Pinpoint the cell where the given text exists, returning its (X, Y) midpoint coordinate. 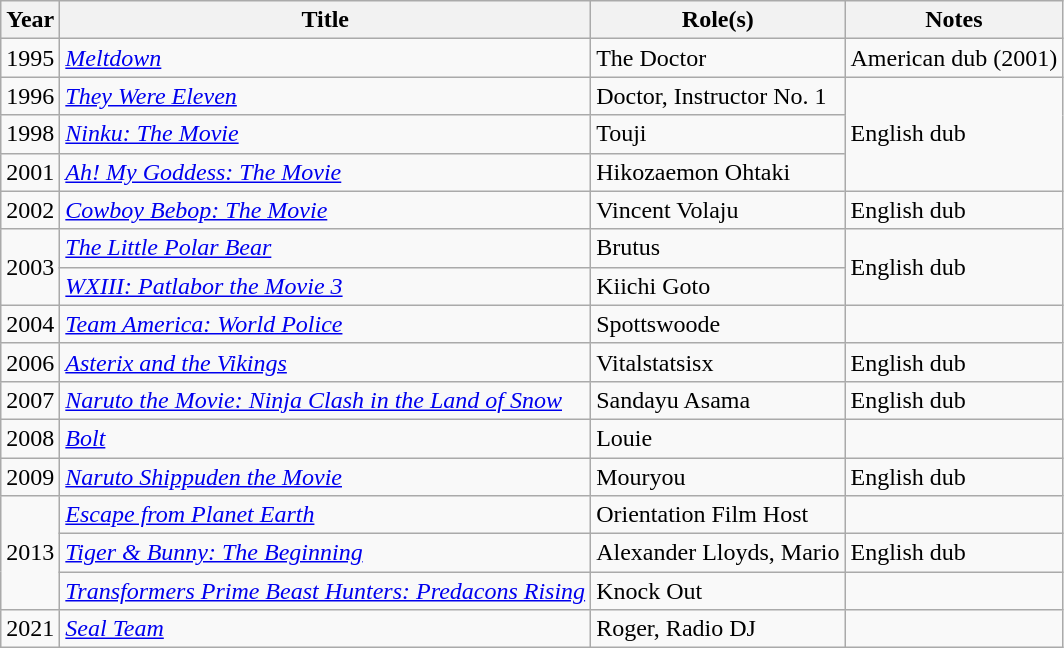
1996 (30, 96)
Naruto Shippuden the Movie (326, 477)
The Doctor (718, 58)
Sandayu Asama (718, 400)
Notes (954, 20)
2009 (30, 477)
The Little Polar Bear (326, 248)
Mouryou (718, 477)
Meltdown (326, 58)
2008 (30, 438)
Transformers Prime Beast Hunters: Predacons Rising (326, 591)
Doctor, Instructor No. 1 (718, 96)
Cowboy Bebop: The Movie (326, 210)
2003 (30, 267)
2007 (30, 400)
1995 (30, 58)
They Were Eleven (326, 96)
Vincent Volaju (718, 210)
Team America: World Police (326, 324)
Roger, Radio DJ (718, 629)
Vitalstatsisx (718, 362)
Ah! My Goddess: The Movie (326, 172)
Hikozaemon Ohtaki (718, 172)
American dub (2001) (954, 58)
Asterix and the Vikings (326, 362)
Touji (718, 134)
Title (326, 20)
2021 (30, 629)
Role(s) (718, 20)
Louie (718, 438)
1998 (30, 134)
2004 (30, 324)
Brutus (718, 248)
Bolt (326, 438)
Spottswoode (718, 324)
2013 (30, 553)
Alexander Lloyds, Mario (718, 553)
Seal Team (326, 629)
Year (30, 20)
Kiichi Goto (718, 286)
Ninku: The Movie (326, 134)
Orientation Film Host (718, 515)
WXIII: Patlabor the Movie 3 (326, 286)
Knock Out (718, 591)
Escape from Planet Earth (326, 515)
2002 (30, 210)
Tiger & Bunny: The Beginning (326, 553)
2001 (30, 172)
2006 (30, 362)
Naruto the Movie: Ninja Clash in the Land of Snow (326, 400)
